Determine the [X, Y] coordinate at the center of the cell enclosing the given text.  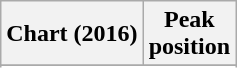
Chart (2016) [72, 34]
Peak position [189, 34]
